Find where the given text appears and provide that cell's center as [X, Y] coordinate. 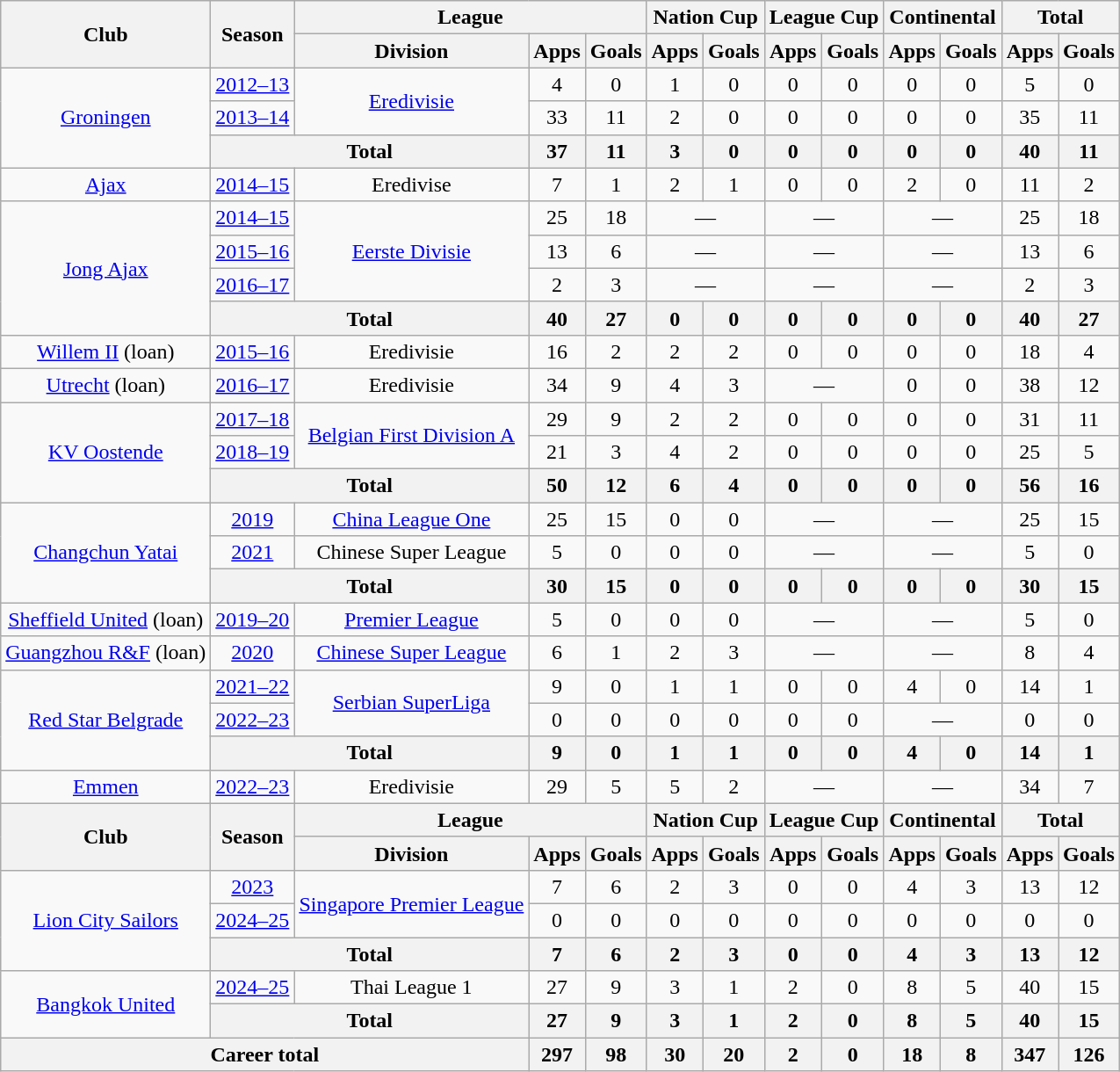
Red Star Belgrade [105, 720]
126 [1089, 1054]
Jong Ajax [105, 268]
38 [1030, 385]
Changchun Yatai [105, 553]
Utrecht (loan) [105, 385]
2018–19 [253, 453]
2019 [253, 519]
Eredivise [411, 185]
China League One [411, 519]
Willem II (loan) [105, 351]
37 [557, 151]
2017–18 [253, 419]
35 [1030, 118]
Eerste Divisie [411, 251]
KV Oostende [105, 453]
Thai League 1 [411, 988]
Bangkok United [105, 1004]
Career total [265, 1054]
Sheffield United (loan) [105, 619]
297 [557, 1054]
2023 [253, 887]
Serbian SuperLiga [411, 703]
2019–20 [253, 619]
2020 [253, 653]
21 [557, 453]
2013–14 [253, 118]
20 [733, 1054]
2021–22 [253, 686]
33 [557, 118]
Premier League [411, 619]
56 [1030, 486]
31 [1030, 419]
2021 [253, 553]
Belgian First Division A [411, 436]
Emmen [105, 786]
2012–13 [253, 84]
347 [1030, 1054]
Ajax [105, 185]
Lion City Sailors [105, 920]
Singapore Premier League [411, 903]
50 [557, 486]
98 [616, 1054]
Guangzhou R&F (loan) [105, 653]
Groningen [105, 118]
